Extract the (X, Y) coordinate from the center of the cell holding the provided text.  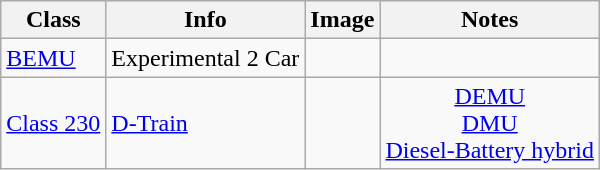
Info (206, 20)
Image (342, 20)
DEMUDMUDiesel-Battery hybrid (490, 123)
Class 230 (54, 123)
BEMU (54, 58)
Class (54, 20)
D-Train (206, 123)
Notes (490, 20)
Experimental 2 Car (206, 58)
